Scan for the cell matching the given text and deliver its [x, y] coordinate at center. 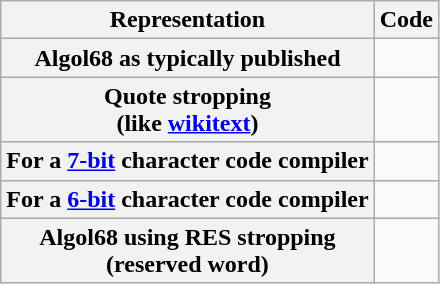
Representation [188, 20]
Quote stropping(like wikitext) [188, 110]
For a 7-bit character code compiler [188, 161]
For a 6-bit character code compiler [188, 199]
Algol68 as typically published [188, 58]
Code [406, 20]
Algol68 using RES stropping(reserved word) [188, 250]
